Detect which cell encompasses the target text, then output its (X, Y) center coordinate. 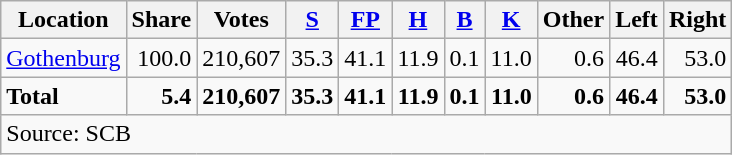
Gothenburg (64, 58)
Left (637, 20)
S (312, 20)
H (418, 20)
FP (366, 20)
5.4 (162, 96)
Other (573, 20)
Total (64, 96)
K (511, 20)
Share (162, 20)
Right (697, 20)
Location (64, 20)
Source: SCB (366, 134)
100.0 (162, 58)
B (464, 20)
Votes (242, 20)
